Provide the [x, y] coordinate of the cell's center where the given text is located.  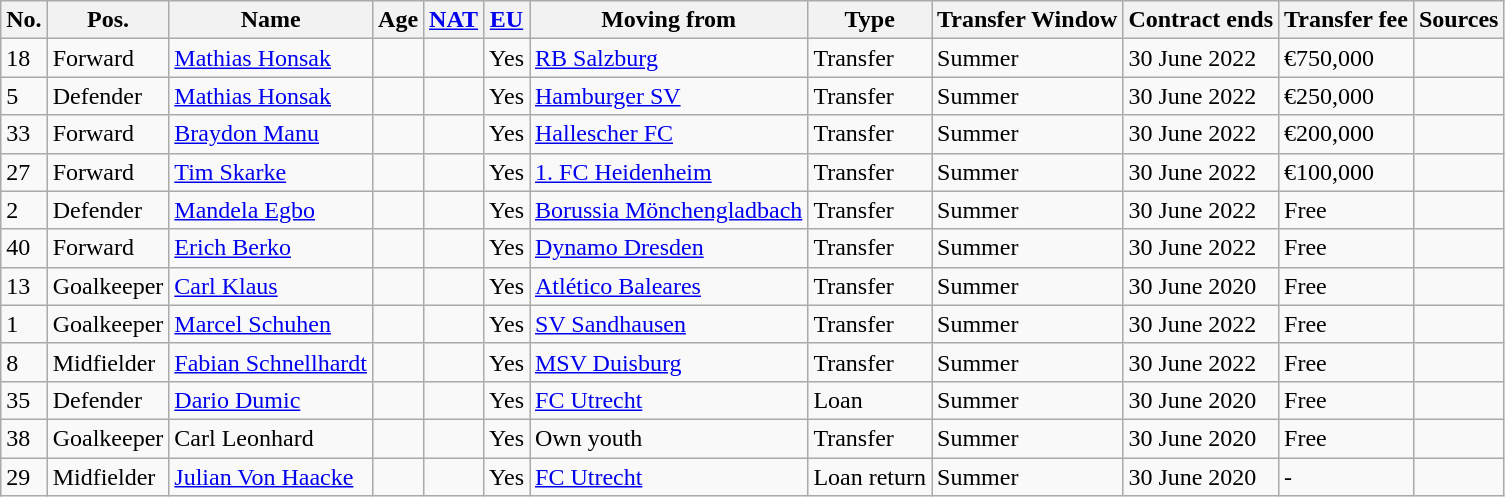
Mandela Egbo [271, 210]
38 [24, 438]
Julian Von Haacke [271, 477]
Age [398, 20]
Own youth [669, 438]
Carl Klaus [271, 286]
Loan return [870, 477]
Name [271, 20]
EU [507, 20]
€250,000 [1346, 96]
1. FC Heidenheim [669, 172]
18 [24, 58]
€200,000 [1346, 134]
Type [870, 20]
Borussia Mönchengladbach [669, 210]
29 [24, 477]
35 [24, 400]
Marcel Schuhen [271, 324]
Erich Berko [271, 248]
Hamburger SV [669, 96]
8 [24, 362]
Braydon Manu [271, 134]
1 [24, 324]
2 [24, 210]
33 [24, 134]
Pos. [108, 20]
Dynamo Dresden [669, 248]
RB Salzburg [669, 58]
Fabian Schnellhardt [271, 362]
Hallescher FC [669, 134]
27 [24, 172]
Sources [1458, 20]
Moving from [669, 20]
NAT [454, 20]
Tim Skarke [271, 172]
Carl Leonhard [271, 438]
Atlético Baleares [669, 286]
Contract ends [1201, 20]
€100,000 [1346, 172]
13 [24, 286]
Transfer Window [1028, 20]
No. [24, 20]
5 [24, 96]
SV Sandhausen [669, 324]
40 [24, 248]
€750,000 [1346, 58]
- [1346, 477]
Loan [870, 400]
MSV Duisburg [669, 362]
Dario Dumic [271, 400]
Transfer fee [1346, 20]
